Detect which cell encompasses the target text, then output its (x, y) center coordinate. 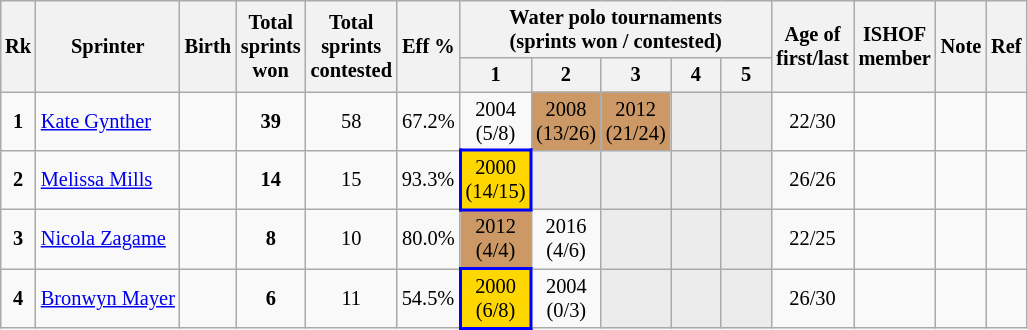
Sprinter (108, 46)
Kate Gynther (108, 121)
2000(14/15) (496, 180)
Rk (18, 46)
22/30 (812, 121)
2012(21/24) (636, 121)
26/26 (812, 180)
ISHOFmember (895, 46)
2004(0/3) (566, 298)
Totalsprintscontested (352, 46)
11 (352, 298)
Birth (208, 46)
26/30 (812, 298)
67.2% (428, 121)
2012(4/4) (496, 238)
Bronwyn Mayer (108, 298)
15 (352, 180)
Eff % (428, 46)
8 (271, 238)
5 (746, 75)
10 (352, 238)
Water polo tournaments(sprints won / contested) (616, 29)
Melissa Mills (108, 180)
2008(13/26) (566, 121)
93.3% (428, 180)
Totalsprintswon (271, 46)
80.0% (428, 238)
Ref (1006, 46)
Nicola Zagame (108, 238)
Note (961, 46)
Age offirst/last (812, 46)
2016(4/6) (566, 238)
58 (352, 121)
6 (271, 298)
14 (271, 180)
22/25 (812, 238)
54.5% (428, 298)
2004(5/8) (496, 121)
39 (271, 121)
2000(6/8) (496, 298)
